Search for the cell housing the specified text and yield its (x, y) center coordinate. 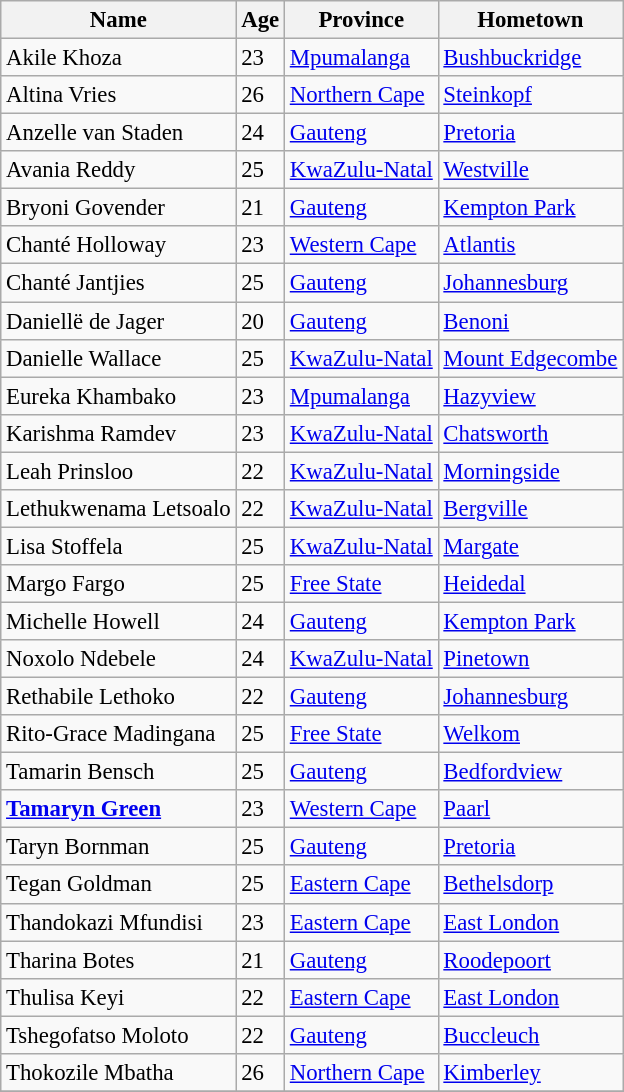
Chanté Jantjies (118, 283)
Morningside (530, 471)
Steinkopf (530, 95)
Tamarin Bensch (118, 772)
Tegan Goldman (118, 885)
Daniellë de Jager (118, 321)
Avania Reddy (118, 170)
Bushbuckridge (530, 58)
Noxolo Ndebele (118, 659)
20 (260, 321)
Anzelle van Staden (118, 133)
Margate (530, 546)
Province (361, 20)
Lethukwenama Letsoalo (118, 509)
Margo Fargo (118, 584)
Altina Vries (118, 95)
Welkom (530, 734)
Thulisa Keyi (118, 997)
Michelle Howell (118, 621)
Pinetown (530, 659)
Chanté Holloway (118, 245)
Karishma Ramdev (118, 433)
Lisa Stoffela (118, 546)
Bedfordview (530, 772)
Akile Khoza (118, 58)
Taryn Bornman (118, 847)
Tshegofatso Moloto (118, 1035)
Age (260, 20)
Bergville (530, 509)
Eureka Khambako (118, 396)
Heidedal (530, 584)
Buccleuch (530, 1035)
Roodepoort (530, 960)
Leah Prinsloo (118, 471)
Tharina Botes (118, 960)
Thokozile Mbatha (118, 1073)
Hazyview (530, 396)
Westville (530, 170)
Hometown (530, 20)
Paarl (530, 809)
Tamaryn Green (118, 809)
Kimberley (530, 1073)
Bryoni Govender (118, 208)
Danielle Wallace (118, 358)
Atlantis (530, 245)
Thandokazi Mfundisi (118, 922)
Rethabile Lethoko (118, 697)
Mount Edgecombe (530, 358)
Chatsworth (530, 433)
Bethelsdorp (530, 885)
Benoni (530, 321)
Rito-Grace Madingana (118, 734)
Name (118, 20)
